Extract the [x, y] coordinate from the center of the cell holding the provided text.  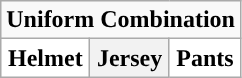
Pants [204, 58]
Helmet [46, 58]
Uniform Combination [121, 20]
Jersey [130, 58]
